For the text-containing cell, return its midpoint in (X, Y) coordinate format. 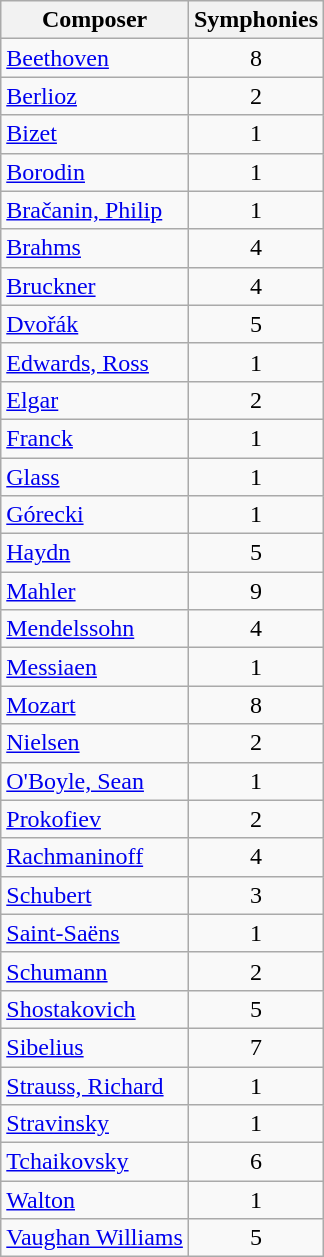
Glass (95, 477)
Composer (95, 20)
Tchaikovsky (95, 1162)
Bizet (95, 134)
Bruckner (95, 286)
Edwards, Ross (95, 362)
Mozart (95, 705)
Vaughan Williams (95, 1238)
Haydn (95, 553)
Bračanin, Philip (95, 210)
Berlioz (95, 96)
Prokofiev (95, 819)
Walton (95, 1200)
Górecki (95, 515)
Franck (95, 438)
3 (256, 895)
O'Boyle, Sean (95, 781)
Symphonies (256, 20)
Schubert (95, 895)
Sibelius (95, 1047)
9 (256, 591)
Brahms (95, 248)
Beethoven (95, 58)
Saint-Saëns (95, 933)
Dvořák (95, 324)
Messiaen (95, 667)
Nielsen (95, 743)
Mahler (95, 591)
6 (256, 1162)
Borodin (95, 172)
Schumann (95, 971)
7 (256, 1047)
Elgar (95, 400)
Shostakovich (95, 1009)
Strauss, Richard (95, 1085)
Rachmaninoff (95, 857)
Stravinsky (95, 1124)
Mendelssohn (95, 629)
